Locate the cell with the specified text and output its (x, y) center coordinate. 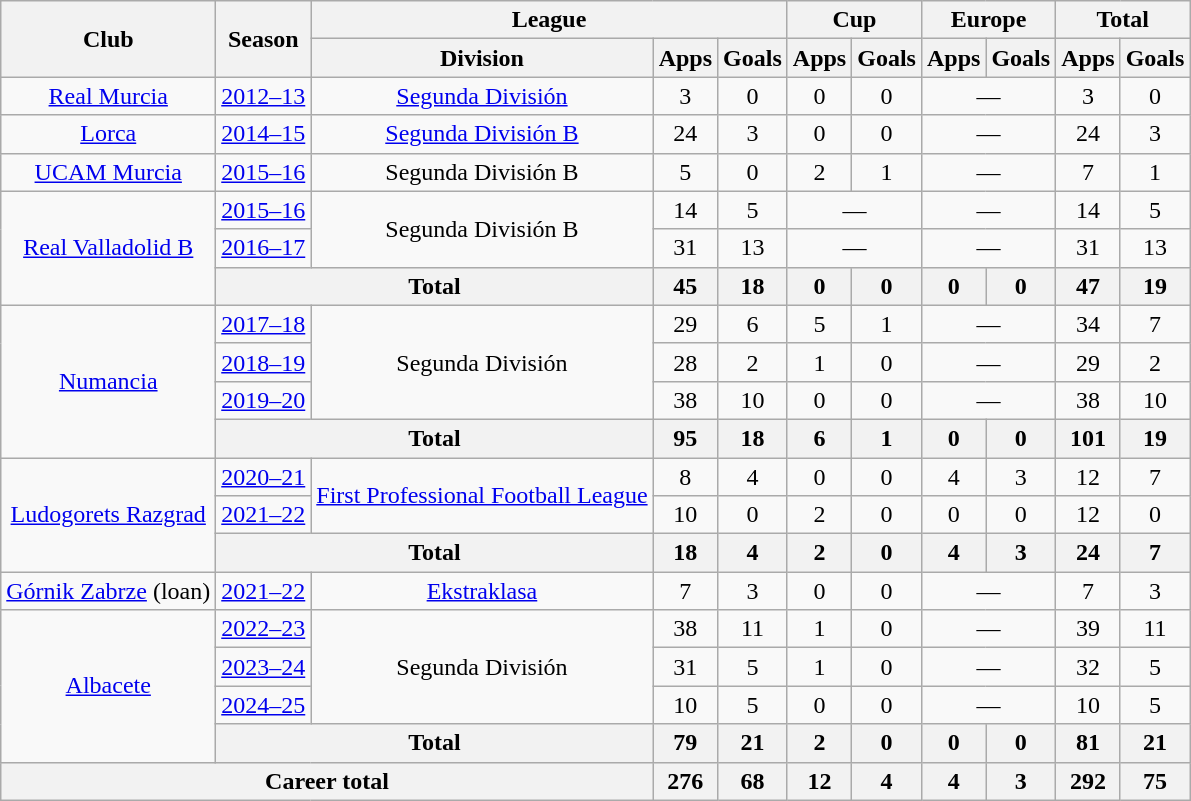
2020–21 (264, 477)
2014–15 (264, 134)
28 (685, 362)
292 (1088, 781)
2022–23 (264, 629)
2017–18 (264, 324)
75 (1155, 781)
Club (108, 39)
32 (1088, 667)
Cup (854, 20)
League (550, 20)
276 (685, 781)
39 (1088, 629)
2024–25 (264, 705)
Europe (988, 20)
Albacete (108, 686)
UCAM Murcia (108, 172)
Division (482, 58)
2012–13 (264, 96)
68 (753, 781)
Real Valladolid B (108, 248)
101 (1088, 438)
2023–24 (264, 667)
2016–17 (264, 248)
8 (685, 477)
47 (1088, 286)
Real Murcia (108, 96)
Ekstraklasa (482, 591)
Lorca (108, 134)
Numancia (108, 381)
Season (264, 39)
Ludogorets Razgrad (108, 515)
Career total (327, 781)
95 (685, 438)
2019–20 (264, 400)
Górnik Zabrze (loan) (108, 591)
34 (1088, 324)
79 (685, 743)
81 (1088, 743)
2018–19 (264, 362)
First Professional Football League (482, 496)
45 (685, 286)
